Capture the cell that displays the provided text and extract its (x, y) central coordinate. 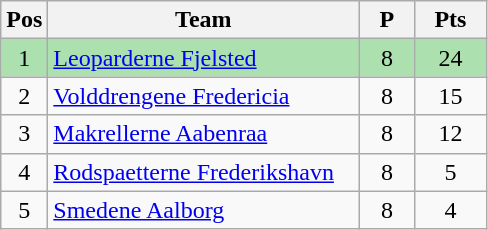
Pos (24, 20)
Leoparderne Fjelsted (204, 58)
Volddrengene Fredericia (204, 96)
Smedene Aalborg (204, 210)
Makrellerne Aabenraa (204, 134)
3 (24, 134)
15 (450, 96)
2 (24, 96)
Rodspaetterne Frederikshavn (204, 172)
24 (450, 58)
P (387, 20)
1 (24, 58)
12 (450, 134)
Pts (450, 20)
Team (204, 20)
